Identify which cell holds the provided text, then report its [X, Y] central coordinate. 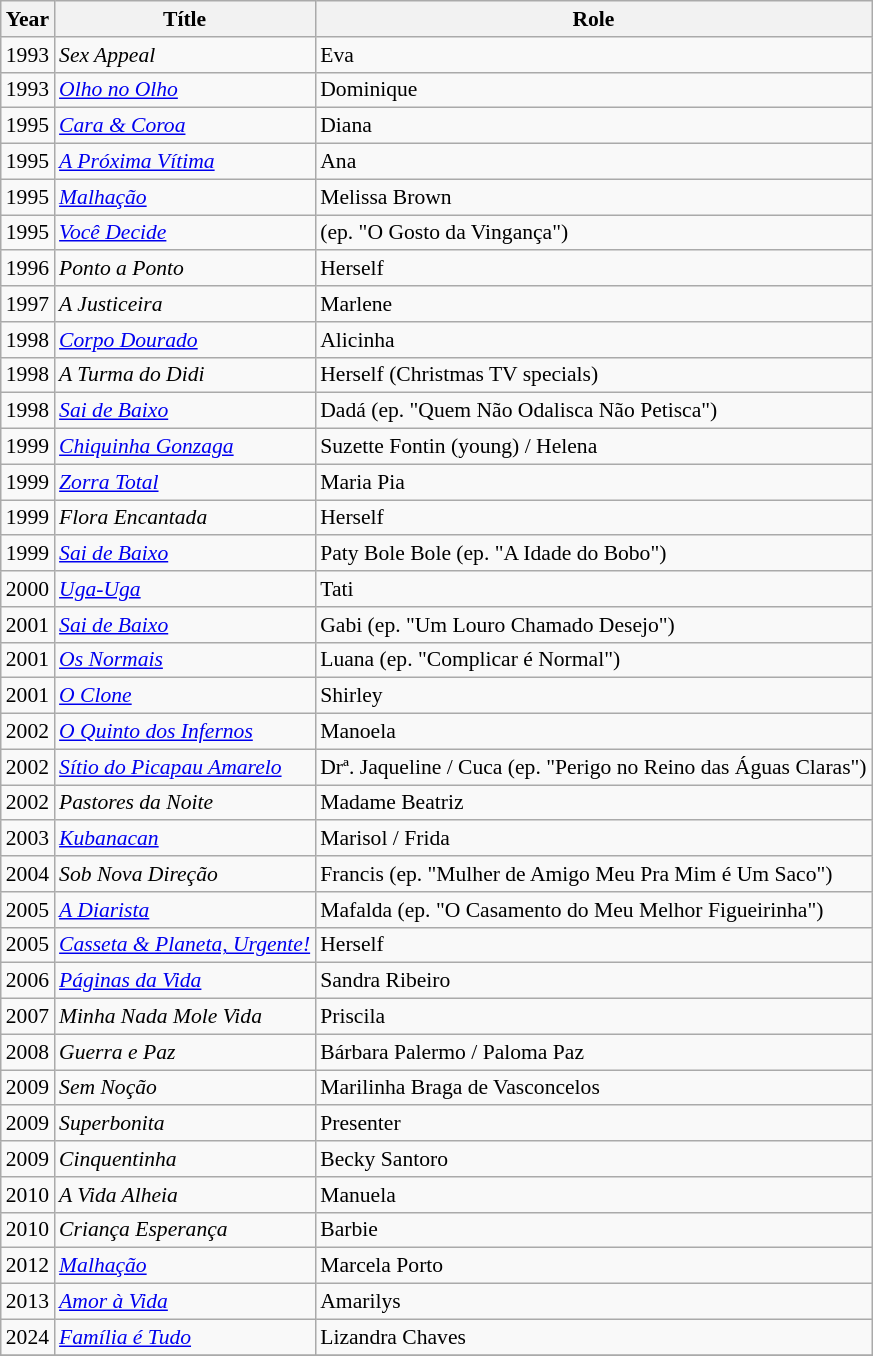
Diana [593, 126]
2024 [28, 1337]
A Vida Alheia [184, 1195]
Presenter [593, 1124]
Becky Santoro [593, 1159]
Ana [593, 162]
Uga-Uga [184, 589]
Corpo Dourado [184, 340]
Kubanacan [184, 839]
Amarilys [593, 1302]
Luana (ep. "Complicar é Normal") [593, 660]
Superbonita [184, 1124]
2004 [28, 874]
Madame Beatriz [593, 803]
Olho no Olho [184, 90]
Títle [184, 19]
Gabi (ep. "Um Louro Chamado Desejo") [593, 625]
Minha Nada Mole Vida [184, 1017]
Role [593, 19]
Dadá (ep. "Quem Não Odalisca Não Petisca") [593, 411]
Manuela [593, 1195]
Criança Esperança [184, 1230]
O Clone [184, 696]
Dominique [593, 90]
Sex Appeal [184, 55]
Maria Pia [593, 482]
Melissa Brown [593, 197]
Barbie [593, 1230]
Paty Bole Bole (ep. "A Idade do Bobo") [593, 554]
Marilinha Braga de Vasconcelos [593, 1088]
2012 [28, 1266]
A Justiceira [184, 304]
Drª. Jaqueline / Cuca (ep. "Perigo no Reino das Águas Claras") [593, 767]
Família é Tudo [184, 1337]
Guerra e Paz [184, 1052]
Marlene [593, 304]
1996 [28, 269]
O Quinto dos Infernos [184, 732]
Marcela Porto [593, 1266]
Bárbara Palermo / Paloma Paz [593, 1052]
Tati [593, 589]
Sandra Ribeiro [593, 981]
Year [28, 19]
Amor à Vida [184, 1302]
A Próxima Vítima [184, 162]
2007 [28, 1017]
Pastores da Noite [184, 803]
2003 [28, 839]
Casseta & Planeta, Urgente! [184, 945]
Você Decide [184, 233]
Shirley [593, 696]
Lizandra Chaves [593, 1337]
1997 [28, 304]
Francis (ep. "Mulher de Amigo Meu Pra Mim é Um Saco") [593, 874]
Mafalda (ep. "O Casamento do Meu Melhor Figueirinha") [593, 910]
Páginas da Vida [184, 981]
Suzette Fontin (young) / Helena [593, 447]
Alicinha [593, 340]
Chiquinha Gonzaga [184, 447]
Eva [593, 55]
Flora Encantada [184, 518]
2000 [28, 589]
A Diarista [184, 910]
Sob Nova Direção [184, 874]
Sem Noção [184, 1088]
(ep. "O Gosto da Vingança") [593, 233]
2013 [28, 1302]
Zorra Total [184, 482]
Herself (Christmas TV specials) [593, 375]
Sítio do Picapau Amarelo [184, 767]
Cara & Coroa [184, 126]
Cinquentinha [184, 1159]
2008 [28, 1052]
Ponto a Ponto [184, 269]
Os Normais [184, 660]
Manoela [593, 732]
Marisol / Frida [593, 839]
Priscila [593, 1017]
2006 [28, 981]
A Turma do Didi [184, 375]
